Identify which cell holds the provided text, then report its [x, y] central coordinate. 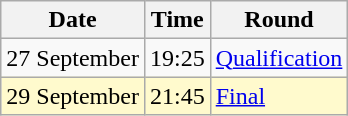
21:45 [177, 96]
27 September [73, 58]
Date [73, 20]
Final [279, 96]
Time [177, 20]
19:25 [177, 58]
Qualification [279, 58]
Round [279, 20]
29 September [73, 96]
